For the text-containing cell, return its midpoint in (X, Y) coordinate format. 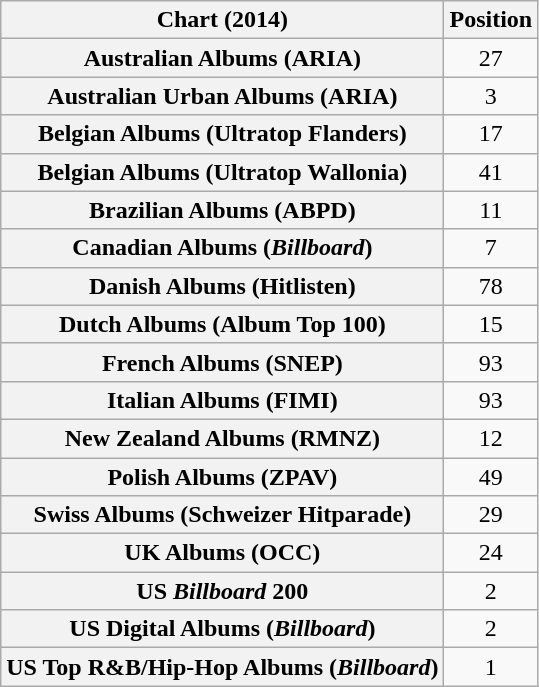
24 (491, 553)
Position (491, 20)
41 (491, 172)
3 (491, 96)
Chart (2014) (222, 20)
12 (491, 438)
49 (491, 477)
27 (491, 58)
78 (491, 286)
UK Albums (OCC) (222, 553)
7 (491, 248)
Swiss Albums (Schweizer Hitparade) (222, 515)
US Top R&B/Hip-Hop Albums (Billboard) (222, 667)
French Albums (SNEP) (222, 362)
Australian Albums (ARIA) (222, 58)
US Billboard 200 (222, 591)
Brazilian Albums (ABPD) (222, 210)
Belgian Albums (Ultratop Wallonia) (222, 172)
Canadian Albums (Billboard) (222, 248)
11 (491, 210)
17 (491, 134)
1 (491, 667)
New Zealand Albums (RMNZ) (222, 438)
Dutch Albums (Album Top 100) (222, 324)
US Digital Albums (Billboard) (222, 629)
Italian Albums (FIMI) (222, 400)
Polish Albums (ZPAV) (222, 477)
Belgian Albums (Ultratop Flanders) (222, 134)
Danish Albums (Hitlisten) (222, 286)
Australian Urban Albums (ARIA) (222, 96)
29 (491, 515)
15 (491, 324)
